Return the [x, y] coordinate for the center point of the cell that contains the specified text.  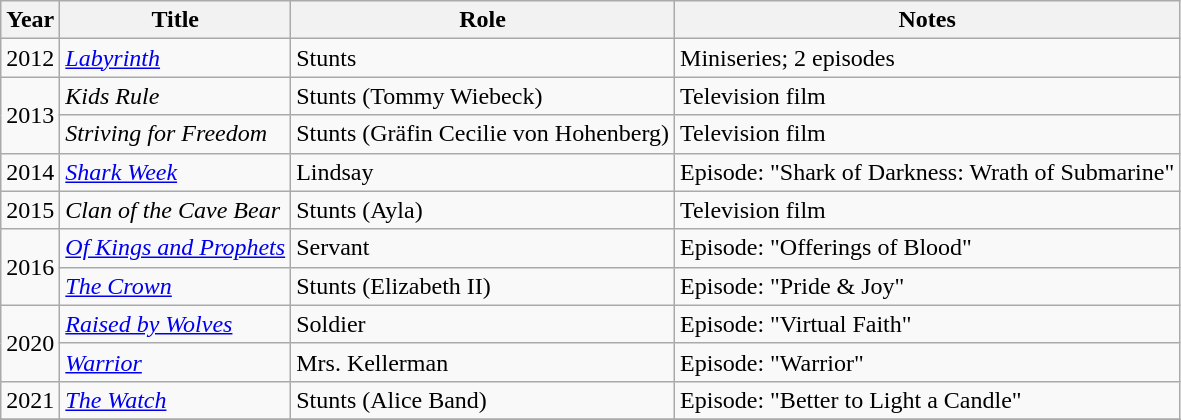
Stunts (Tommy Wiebeck) [483, 96]
2020 [30, 343]
Episode: "Warrior" [928, 362]
Raised by Wolves [176, 324]
2021 [30, 400]
Notes [928, 20]
Shark Week [176, 172]
Stunts (Ayla) [483, 210]
Soldier [483, 324]
Labyrinth [176, 58]
Warrior [176, 362]
Kids Rule [176, 96]
Episode: "Shark of Darkness: Wrath of Submarine" [928, 172]
Servant [483, 248]
The Crown [176, 286]
Title [176, 20]
2016 [30, 267]
2014 [30, 172]
The Watch [176, 400]
Stunts (Elizabeth II) [483, 286]
Episode: "Virtual Faith" [928, 324]
Stunts (Gräfin Cecilie von Hohenberg) [483, 134]
Miniseries; 2 episodes [928, 58]
Lindsay [483, 172]
Stunts (Alice Band) [483, 400]
Striving for Freedom [176, 134]
2012 [30, 58]
Mrs. Kellerman [483, 362]
Role [483, 20]
Of Kings and Prophets [176, 248]
2015 [30, 210]
Episode: "Pride & Joy" [928, 286]
2013 [30, 115]
Year [30, 20]
Episode: "Better to Light a Candle" [928, 400]
Episode: "Offerings of Blood" [928, 248]
Stunts [483, 58]
Clan of the Cave Bear [176, 210]
